Find where the given text appears and provide that cell's center as (X, Y) coordinate. 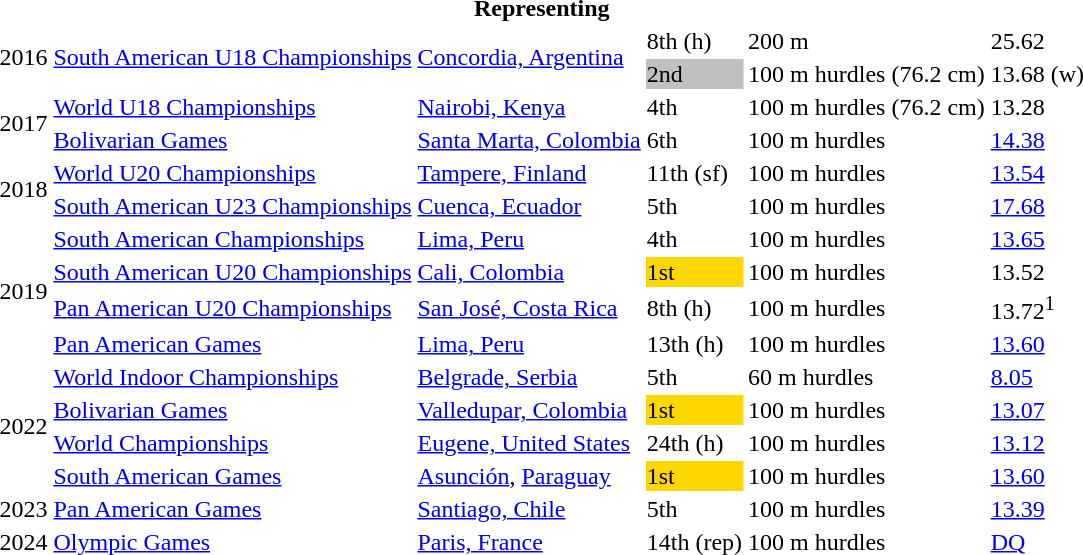
6th (694, 140)
60 m hurdles (867, 377)
Concordia, Argentina (529, 58)
South American U18 Championships (232, 58)
Pan American U20 Championships (232, 308)
2nd (694, 74)
South American Games (232, 476)
Eugene, United States (529, 443)
Nairobi, Kenya (529, 107)
South American Championships (232, 239)
South American U20 Championships (232, 272)
Valledupar, Colombia (529, 410)
World Championships (232, 443)
World Indoor Championships (232, 377)
Belgrade, Serbia (529, 377)
200 m (867, 41)
24th (h) (694, 443)
San José, Costa Rica (529, 308)
South American U23 Championships (232, 206)
Asunción, Paraguay (529, 476)
Santa Marta, Colombia (529, 140)
World U18 Championships (232, 107)
11th (sf) (694, 173)
Tampere, Finland (529, 173)
World U20 Championships (232, 173)
Cuenca, Ecuador (529, 206)
Santiago, Chile (529, 509)
Cali, Colombia (529, 272)
13th (h) (694, 344)
